Pinpoint the cell where the given text exists, returning its (x, y) midpoint coordinate. 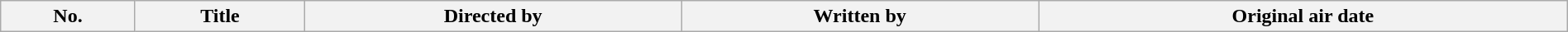
No. (68, 16)
Title (220, 16)
Directed by (493, 16)
Original air date (1303, 16)
Written by (860, 16)
